Return (x, y) of the center of cell containing provided text 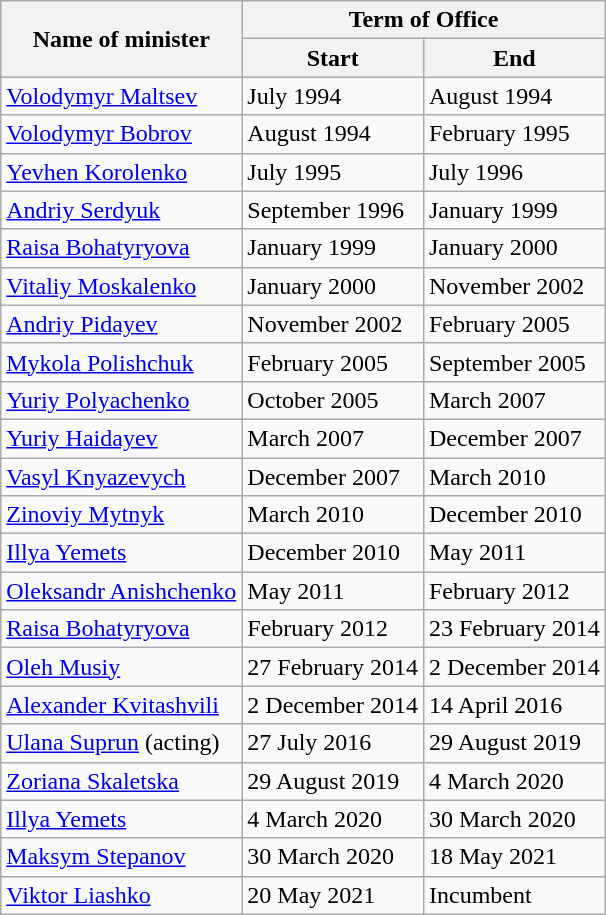
July 1996 (514, 172)
Vitaliy Moskalenko (122, 286)
27 July 2016 (333, 743)
Volodymyr Maltsev (122, 96)
27 February 2014 (333, 667)
Viktor Liashko (122, 895)
Zoriana Skaletska (122, 781)
Name of minister (122, 39)
Term of Office (424, 20)
Vasyl Knyazevych (122, 477)
18 May 2021 (514, 857)
Andriy Pidayev (122, 324)
Oleh Musiy (122, 667)
20 May 2021 (333, 895)
Zinoviy Mytnyk (122, 515)
23 February 2014 (514, 629)
October 2005 (333, 400)
14 April 2016 (514, 705)
Maksym Stepanov (122, 857)
Yuriy Haidayev (122, 438)
Oleksandr Anishchenko (122, 591)
July 1995 (333, 172)
Yuriy Polyachenko (122, 400)
Yevhen Korolenko (122, 172)
Alexander Kvitashvili (122, 705)
Start (333, 58)
Andriy Serdyuk (122, 210)
July 1994 (333, 96)
Volodymyr Bobrov (122, 134)
End (514, 58)
Mykola Polishchuk (122, 362)
Incumbent (514, 895)
September 2005 (514, 362)
September 1996 (333, 210)
Ulana Suprun (acting) (122, 743)
February 1995 (514, 134)
